Extract the [X, Y] coordinate from the center of the cell holding the provided text.  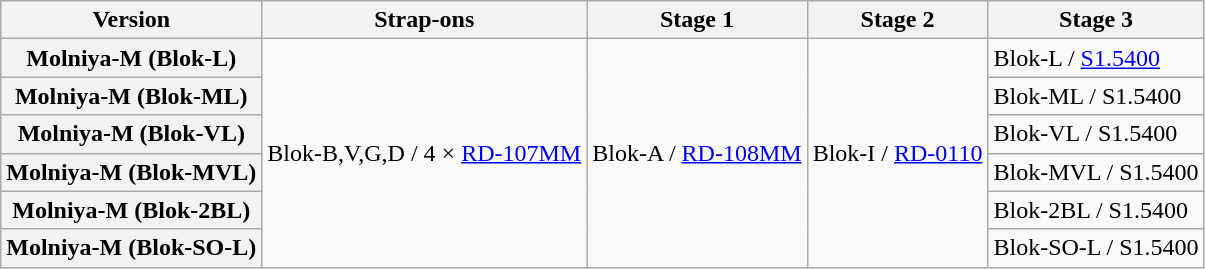
Blok-I / RD-0110 [898, 153]
Stage 3 [1096, 20]
Strap-ons [424, 20]
Stage 1 [697, 20]
Blok-MVL / S1.5400 [1096, 172]
Molniya-M (Blok-MVL) [132, 172]
Blok-A / RD-108MM [697, 153]
Molniya-M (Blok-2BL) [132, 210]
Blok-L / S1.5400 [1096, 58]
Molniya-M (Blok-VL) [132, 134]
Molniya-M (Blok-SO-L) [132, 248]
Blok-2BL / S1.5400 [1096, 210]
Blok-B,V,G,D / 4 × RD-107MM [424, 153]
Stage 2 [898, 20]
Blok-ML / S1.5400 [1096, 96]
Version [132, 20]
Blok-SO-L / S1.5400 [1096, 248]
Molniya-M (Blok-ML) [132, 96]
Molniya-M (Blok-L) [132, 58]
Blok-VL / S1.5400 [1096, 134]
